Return (x, y) of the center of cell containing provided text 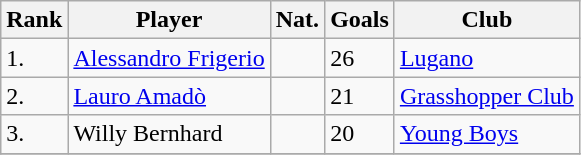
1. (34, 58)
Nat. (297, 20)
20 (360, 134)
Player (169, 20)
Willy Bernhard (169, 134)
Lauro Amadò (169, 96)
21 (360, 96)
Grasshopper Club (486, 96)
2. (34, 96)
Lugano (486, 58)
Young Boys (486, 134)
Goals (360, 20)
Club (486, 20)
Alessandro Frigerio (169, 58)
26 (360, 58)
Rank (34, 20)
3. (34, 134)
